Pinpoint the cell where the given text exists, returning its (X, Y) midpoint coordinate. 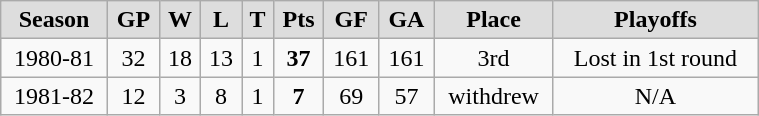
GA (406, 20)
32 (133, 58)
Pts (298, 20)
37 (298, 58)
12 (133, 96)
7 (298, 96)
1981-82 (54, 96)
W (180, 20)
1980-81 (54, 58)
GP (133, 20)
Lost in 1st round (655, 58)
57 (406, 96)
N/A (655, 96)
Place (494, 20)
3 (180, 96)
Playoffs (655, 20)
3rd (494, 58)
withdrew (494, 96)
Season (54, 20)
8 (222, 96)
69 (352, 96)
GF (352, 20)
T (258, 20)
L (222, 20)
18 (180, 58)
13 (222, 58)
